Locate the cell with the specified text and output its [x, y] center coordinate. 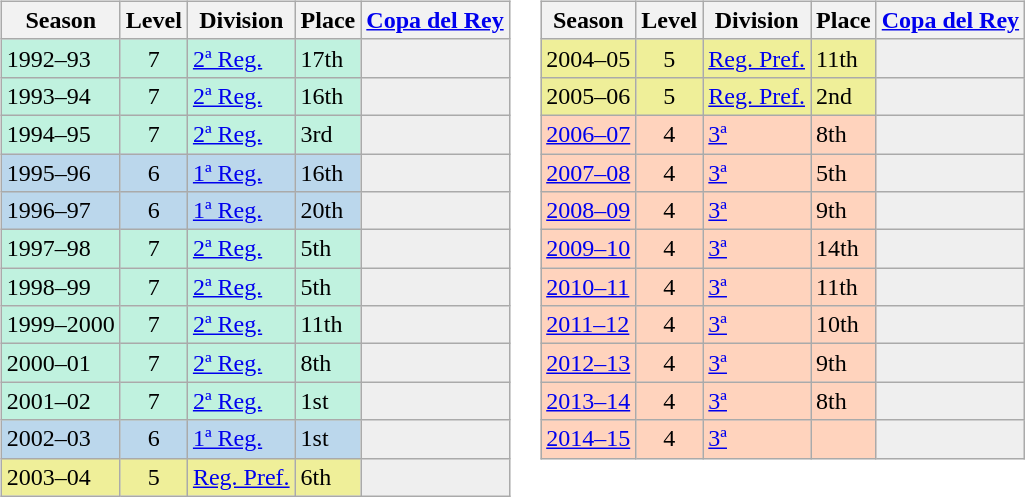
1993–94 [60, 96]
2014–15 [588, 439]
1994–95 [60, 134]
6th [328, 477]
2011–12 [588, 325]
2003–04 [60, 477]
2000–01 [60, 363]
2002–03 [60, 439]
10th [844, 325]
2007–08 [588, 173]
2013–14 [588, 401]
2004–05 [588, 58]
1997–98 [60, 249]
1992–93 [60, 58]
1995–96 [60, 173]
2009–10 [588, 249]
1998–99 [60, 287]
1996–97 [60, 211]
2010–11 [588, 287]
2008–09 [588, 211]
2006–07 [588, 134]
17th [328, 58]
20th [328, 211]
3rd [328, 134]
2012–13 [588, 363]
1999–2000 [60, 325]
14th [844, 249]
2005–06 [588, 96]
2001–02 [60, 401]
2nd [844, 96]
